For the text-containing cell, return its midpoint in (x, y) coordinate format. 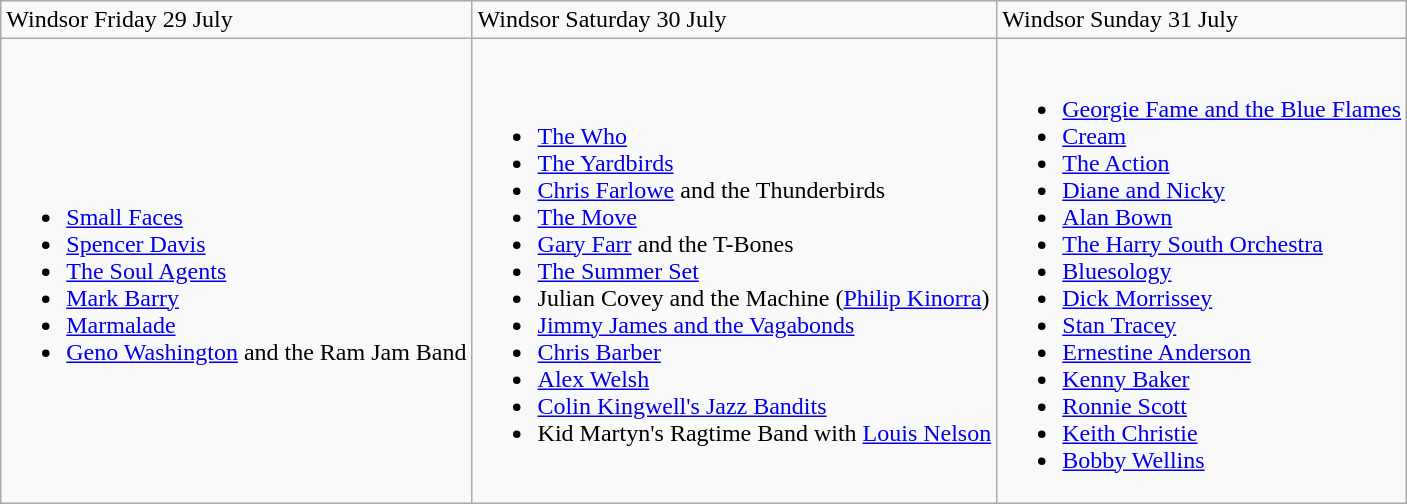
Small FacesSpencer DavisThe Soul AgentsMark BarryMarmaladeGeno Washington and the Ram Jam Band (236, 271)
Windsor Friday 29 July (236, 20)
Windsor Sunday 31 July (1202, 20)
Windsor Saturday 30 July (734, 20)
